Search for the cell housing the specified text and yield its (X, Y) center coordinate. 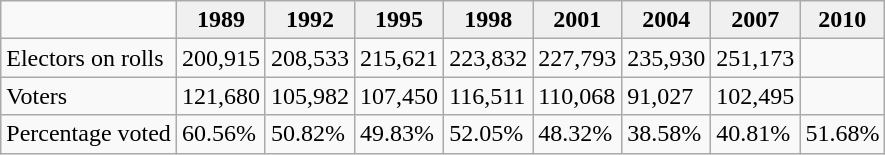
Percentage voted (89, 134)
215,621 (400, 58)
121,680 (220, 96)
1995 (400, 20)
110,068 (578, 96)
116,511 (488, 96)
2010 (842, 20)
208,533 (310, 58)
105,982 (310, 96)
1998 (488, 20)
2004 (666, 20)
235,930 (666, 58)
1989 (220, 20)
2007 (756, 20)
91,027 (666, 96)
251,173 (756, 58)
50.82% (310, 134)
52.05% (488, 134)
102,495 (756, 96)
200,915 (220, 58)
1992 (310, 20)
Voters (89, 96)
227,793 (578, 58)
51.68% (842, 134)
40.81% (756, 134)
107,450 (400, 96)
38.58% (666, 134)
48.32% (578, 134)
49.83% (400, 134)
60.56% (220, 134)
Electors on rolls (89, 58)
223,832 (488, 58)
2001 (578, 20)
